Detect which cell encompasses the target text, then output its (X, Y) center coordinate. 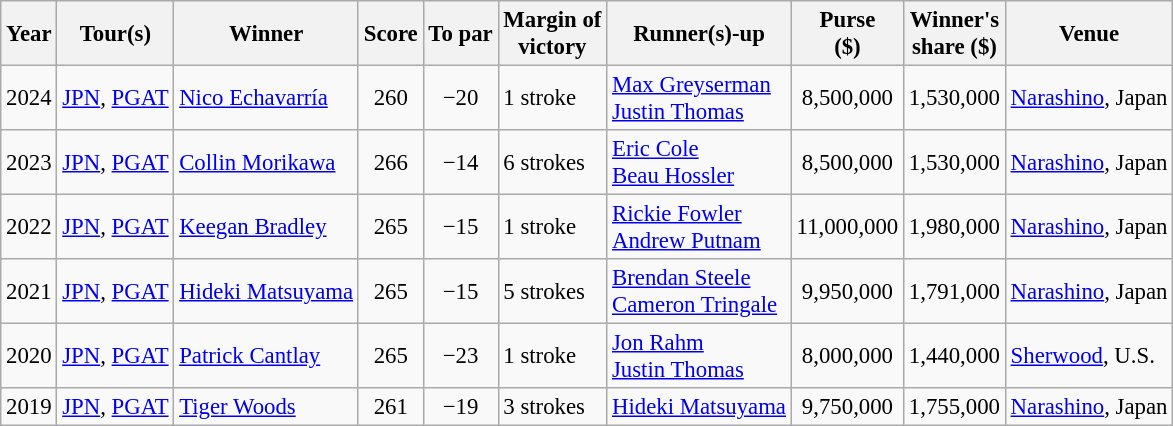
2020 (29, 356)
Year (29, 34)
2019 (29, 407)
8,000,000 (847, 356)
To par (460, 34)
9,950,000 (847, 292)
266 (390, 162)
260 (390, 98)
Patrick Cantlay (266, 356)
2023 (29, 162)
Winner (266, 34)
Purse($) (847, 34)
2022 (29, 228)
2021 (29, 292)
Max Greyserman Justin Thomas (700, 98)
1,791,000 (955, 292)
Collin Morikawa (266, 162)
6 strokes (552, 162)
Runner(s)-up (700, 34)
Venue (1089, 34)
Eric Cole Beau Hossler (700, 162)
Winner'sshare ($) (955, 34)
Brendan Steele Cameron Tringale (700, 292)
261 (390, 407)
Keegan Bradley (266, 228)
5 strokes (552, 292)
Jon Rahm Justin Thomas (700, 356)
Nico Echavarría (266, 98)
11,000,000 (847, 228)
2024 (29, 98)
−19 (460, 407)
−14 (460, 162)
Score (390, 34)
1,980,000 (955, 228)
9,750,000 (847, 407)
Sherwood, U.S. (1089, 356)
Tiger Woods (266, 407)
1,440,000 (955, 356)
Rickie Fowler Andrew Putnam (700, 228)
−23 (460, 356)
−20 (460, 98)
3 strokes (552, 407)
1,755,000 (955, 407)
Tour(s) (116, 34)
Margin ofvictory (552, 34)
